Identify which cell holds the provided text, then report its [x, y] central coordinate. 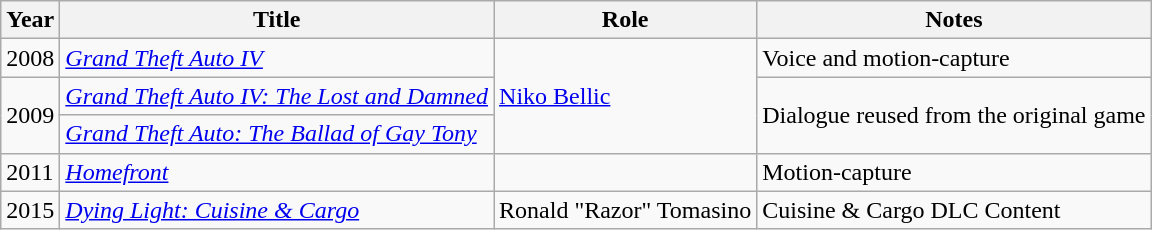
Ronald "Razor" Tomasino [626, 210]
Grand Theft Auto IV: The Lost and Damned [277, 96]
Niko Bellic [626, 96]
2011 [30, 172]
Voice and motion-capture [954, 58]
Year [30, 20]
Dialogue reused from the original game [954, 115]
Notes [954, 20]
2008 [30, 58]
Grand Theft Auto: The Ballad of Gay Tony [277, 134]
Homefront [277, 172]
Role [626, 20]
Dying Light: Cuisine & Cargo [277, 210]
Cuisine & Cargo DLC Content [954, 210]
Title [277, 20]
Motion-capture [954, 172]
2015 [30, 210]
Grand Theft Auto IV [277, 58]
2009 [30, 115]
